For the text-containing cell, return its midpoint in [X, Y] coordinate format. 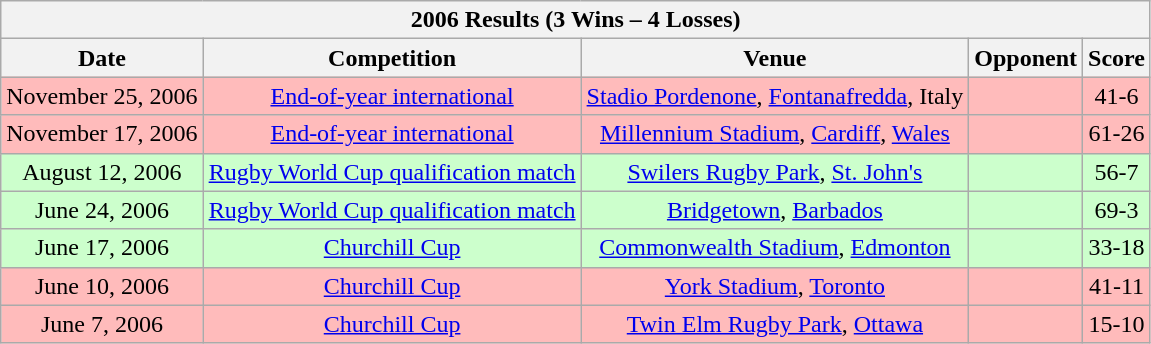
61-26 [1117, 134]
Date [102, 58]
Venue [775, 58]
Competition [392, 58]
June 7, 2006 [102, 324]
41-6 [1117, 96]
June 24, 2006 [102, 210]
November 17, 2006 [102, 134]
15-10 [1117, 324]
56-7 [1117, 172]
November 25, 2006 [102, 96]
August 12, 2006 [102, 172]
Bridgetown, Barbados [775, 210]
2006 Results (3 Wins – 4 Losses) [576, 20]
Score [1117, 58]
York Stadium, Toronto [775, 286]
41-11 [1117, 286]
Twin Elm Rugby Park, Ottawa [775, 324]
33-18 [1117, 248]
Opponent [1026, 58]
Swilers Rugby Park, St. John's [775, 172]
69-3 [1117, 210]
Commonwealth Stadium, Edmonton [775, 248]
Stadio Pordenone, Fontanafredda, Italy [775, 96]
Millennium Stadium, Cardiff, Wales [775, 134]
June 10, 2006 [102, 286]
June 17, 2006 [102, 248]
